Return (X, Y) of the center of cell containing provided text 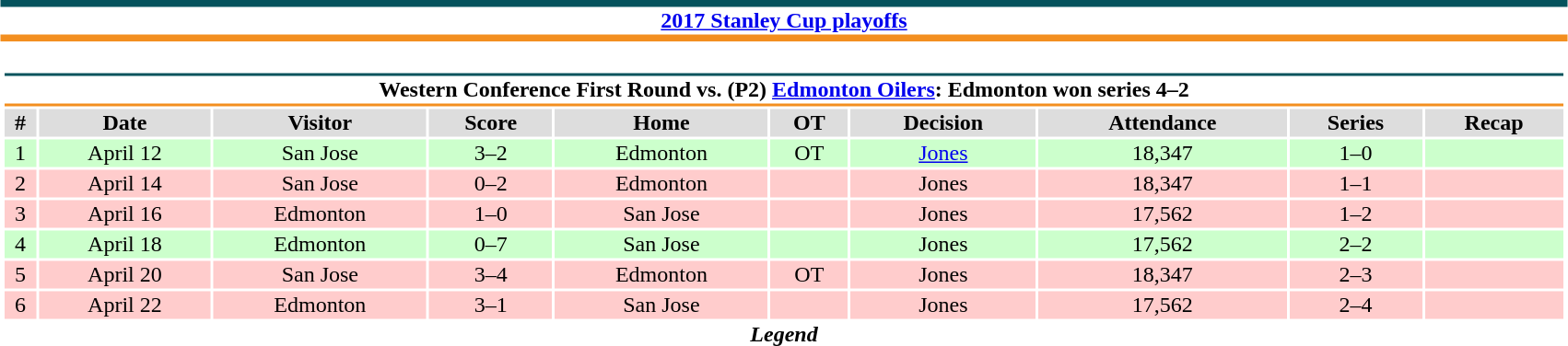
1–1 (1356, 183)
1–2 (1356, 214)
April 14 (125, 183)
Date (125, 122)
2 (20, 183)
6 (20, 305)
2–4 (1356, 305)
1 (20, 154)
Western Conference First Round vs. (P2) Edmonton Oilers: Edmonton won series 4–2 (783, 90)
0–2 (491, 183)
April 20 (125, 275)
3–1 (491, 305)
April 22 (125, 305)
3 (20, 214)
Recap (1493, 122)
4 (20, 244)
Decision (943, 122)
Score (491, 122)
# (20, 122)
2–3 (1356, 275)
April 12 (125, 154)
0–7 (491, 244)
Series (1356, 122)
2017 Stanley Cup playoffs (784, 20)
Attendance (1163, 122)
5 (20, 275)
3–2 (491, 154)
April 18 (125, 244)
3–4 (491, 275)
April 16 (125, 214)
Visitor (321, 122)
2–2 (1356, 244)
Home (661, 122)
